Pinpoint the cell where the given text exists, returning its [x, y] midpoint coordinate. 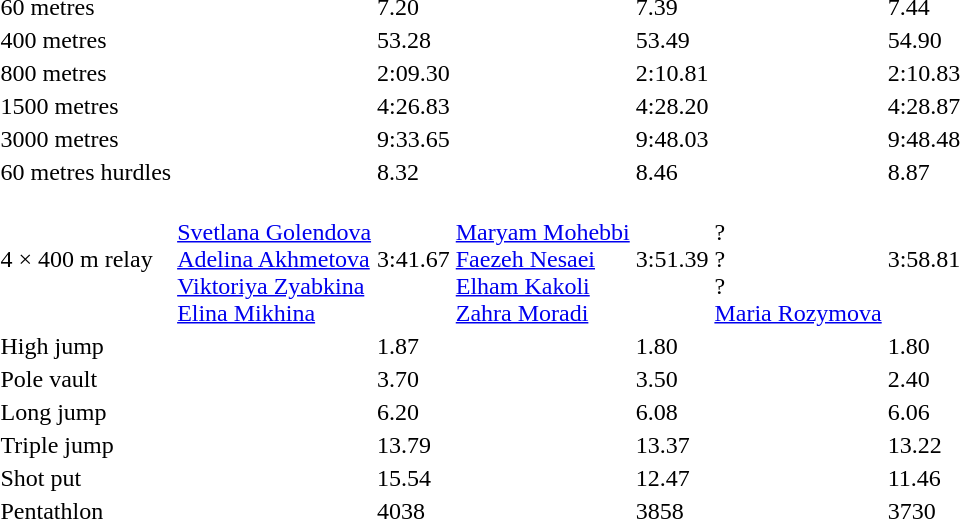
3.70 [414, 379]
2:09.30 [414, 73]
4:26.83 [414, 106]
???Maria Rozymova [798, 259]
8.32 [414, 172]
6.08 [672, 412]
13.79 [414, 445]
4:28.20 [672, 106]
6.20 [414, 412]
1.80 [672, 346]
Maryam MohebbiFaezeh NesaeiElham KakoliZahra Moradi [542, 259]
9:48.03 [672, 139]
2:10.81 [672, 73]
Svetlana GolendovaAdelina AkhmetovaViktoriya ZyabkinaElina Mikhina [274, 259]
53.49 [672, 40]
53.28 [414, 40]
3:51.39 [672, 259]
13.37 [672, 445]
12.47 [672, 478]
8.46 [672, 172]
1.87 [414, 346]
9:33.65 [414, 139]
3:41.67 [414, 259]
3.50 [672, 379]
15.54 [414, 478]
